Pinpoint the cell where the given text exists, returning its [x, y] midpoint coordinate. 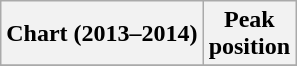
Chart (2013–2014) [102, 34]
Peakposition [249, 34]
